Pinpoint the cell where the given text exists, returning its (x, y) midpoint coordinate. 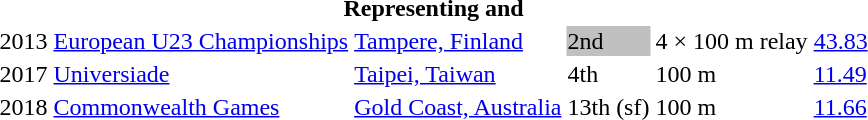
4th (608, 74)
Universiade (201, 74)
2nd (608, 41)
Taipei, Taiwan (458, 74)
4 × 100 m relay (732, 41)
100 m (732, 74)
Tampere, Finland (458, 41)
European U23 Championships (201, 41)
